Identify which cell holds the provided text, then report its [x, y] central coordinate. 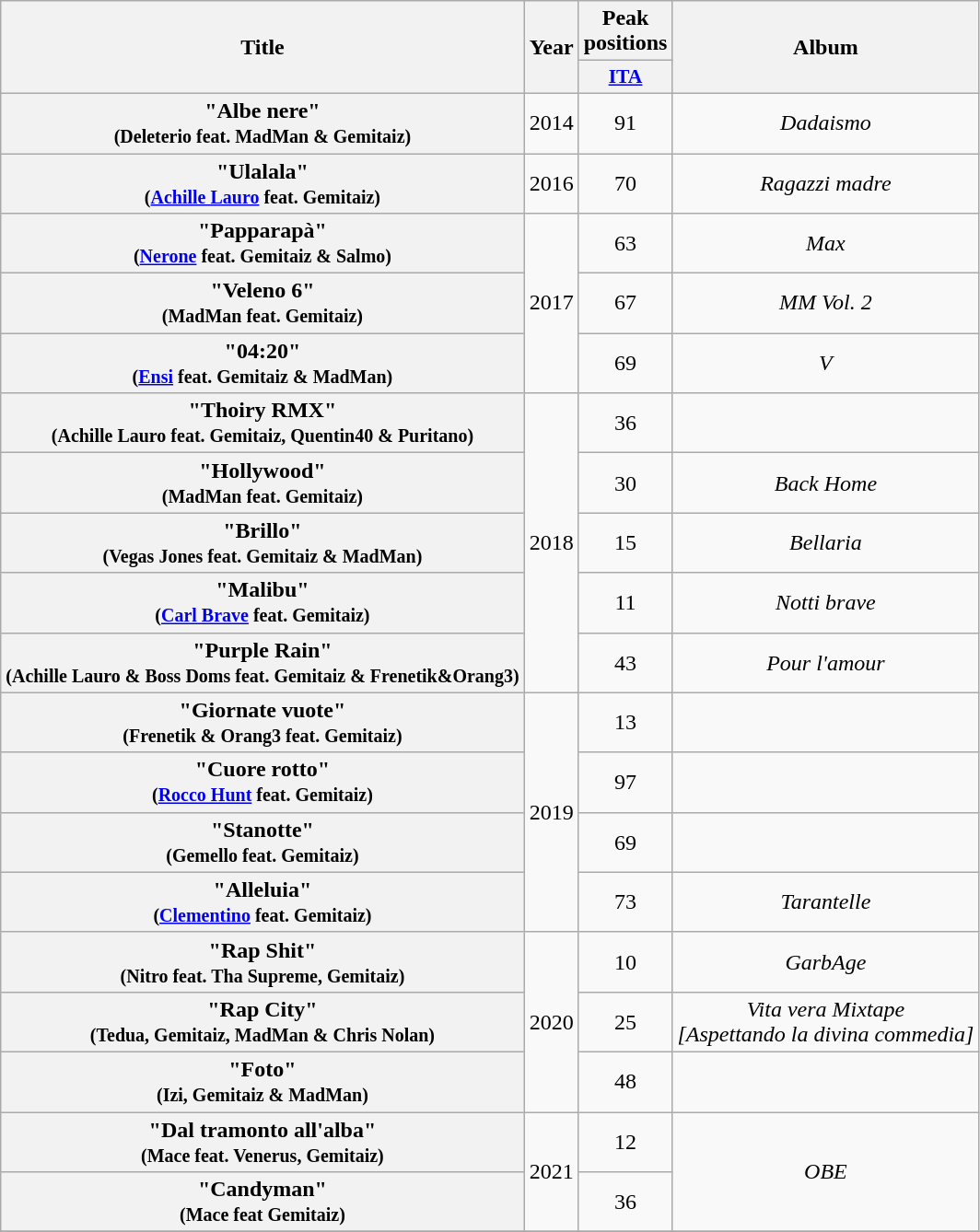
"Rap Shit"(Nitro feat. Tha Supreme, Gemitaiz) [262, 961]
Title [262, 48]
MM Vol. 2 [825, 304]
13 [625, 722]
15 [625, 543]
"Albe nere"(Deleterio feat. MadMan & Gemitaiz) [262, 123]
"Cuore rotto"(Rocco Hunt feat. Gemitaiz) [262, 783]
2016 [551, 182]
Notti brave [825, 602]
"Alleluia"(Clementino feat. Gemitaiz) [262, 902]
48 [625, 1081]
"Purple Rain"(Achille Lauro & Boss Doms feat. Gemitaiz & Frenetik&Orang3) [262, 663]
25 [625, 1022]
Tarantelle [825, 902]
"04:20"(Ensi feat. Gemitaiz & MadMan) [262, 363]
97 [625, 783]
Year [551, 48]
2018 [551, 543]
V [825, 363]
"Thoiry RMX"(Achille Lauro feat. Gemitaiz, Quentin40 & Puritano) [262, 424]
"Candyman"(Mace feat Gemitaiz) [262, 1203]
"Foto"(Izi, Gemitaiz & MadMan) [262, 1081]
30 [625, 482]
"Rap City"(Tedua, Gemitaiz, MadMan & Chris Nolan) [262, 1022]
"Ulalala"(Achille Lauro feat. Gemitaiz) [262, 182]
2017 [551, 304]
"Giornate vuote"(Frenetik & Orang3 feat. Gemitaiz) [262, 722]
OBE [825, 1172]
70 [625, 182]
63 [625, 243]
2021 [551, 1172]
GarbAge [825, 961]
Peak positions [625, 31]
ITA [625, 77]
Vita vera Mixtape [Aspettando la divina commedia] [825, 1022]
"Dal tramonto all'alba"(Mace feat. Venerus, Gemitaiz) [262, 1142]
"Hollywood"(MadMan feat. Gemitaiz) [262, 482]
2014 [551, 123]
2020 [551, 1022]
91 [625, 123]
"Veleno 6"(MadMan feat. Gemitaiz) [262, 304]
12 [625, 1142]
73 [625, 902]
10 [625, 961]
Max [825, 243]
"Stanotte"(Gemello feat. Gemitaiz) [262, 842]
43 [625, 663]
11 [625, 602]
"Malibu"(Carl Brave feat. Gemitaiz) [262, 602]
67 [625, 304]
"Papparapà"(Nerone feat. Gemitaiz & Salmo) [262, 243]
Ragazzi madre [825, 182]
Bellaria [825, 543]
"Brillo"(Vegas Jones feat. Gemitaiz & MadMan) [262, 543]
Album [825, 48]
2019 [551, 812]
Pour l'amour [825, 663]
Dadaismo [825, 123]
Back Home [825, 482]
